For the text-containing cell, return its midpoint in (X, Y) coordinate format. 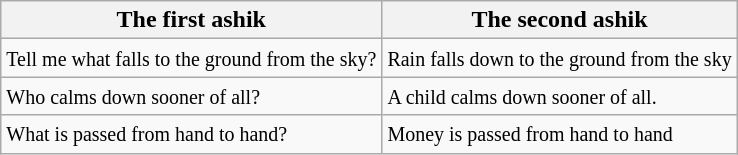
The second ashik (560, 20)
Rain falls down to the ground from the sky (560, 58)
Money is passed from hand to hand (560, 134)
Who calms down sooner of all? (192, 96)
A child calms down sooner of all. (560, 96)
What is passed from hand to hand? (192, 134)
Tell me what falls to the ground from the sky? (192, 58)
The first ashik (192, 20)
